Detect which cell encompasses the target text, then output its [X, Y] center coordinate. 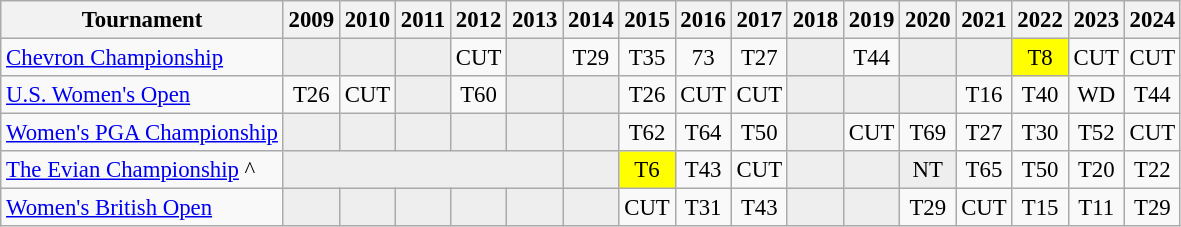
T40 [1040, 95]
T52 [1096, 133]
T20 [1096, 170]
Tournament [142, 20]
2018 [815, 20]
T65 [984, 170]
2017 [759, 20]
2020 [928, 20]
T62 [647, 133]
2016 [703, 20]
73 [703, 58]
Chevron Championship [142, 58]
T31 [703, 208]
2011 [424, 20]
T64 [703, 133]
T8 [1040, 58]
Women's PGA Championship [142, 133]
T11 [1096, 208]
2015 [647, 20]
The Evian Championship ^ [142, 170]
2012 [478, 20]
2021 [984, 20]
T22 [1152, 170]
U.S. Women's Open [142, 95]
2010 [367, 20]
2024 [1152, 20]
T35 [647, 58]
T6 [647, 170]
2022 [1040, 20]
2013 [535, 20]
T30 [1040, 133]
T15 [1040, 208]
WD [1096, 95]
2019 [872, 20]
T16 [984, 95]
2009 [311, 20]
T60 [478, 95]
NT [928, 170]
T69 [928, 133]
2023 [1096, 20]
Women's British Open [142, 208]
2014 [591, 20]
